Output the [X, Y] coordinate of the center of the cell containing the given text.  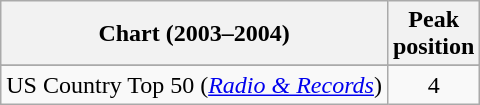
Chart (2003–2004) [194, 34]
US Country Top 50 (Radio & Records) [194, 85]
Peakposition [433, 34]
4 [433, 85]
